For the text-containing cell, return its midpoint in [X, Y] coordinate format. 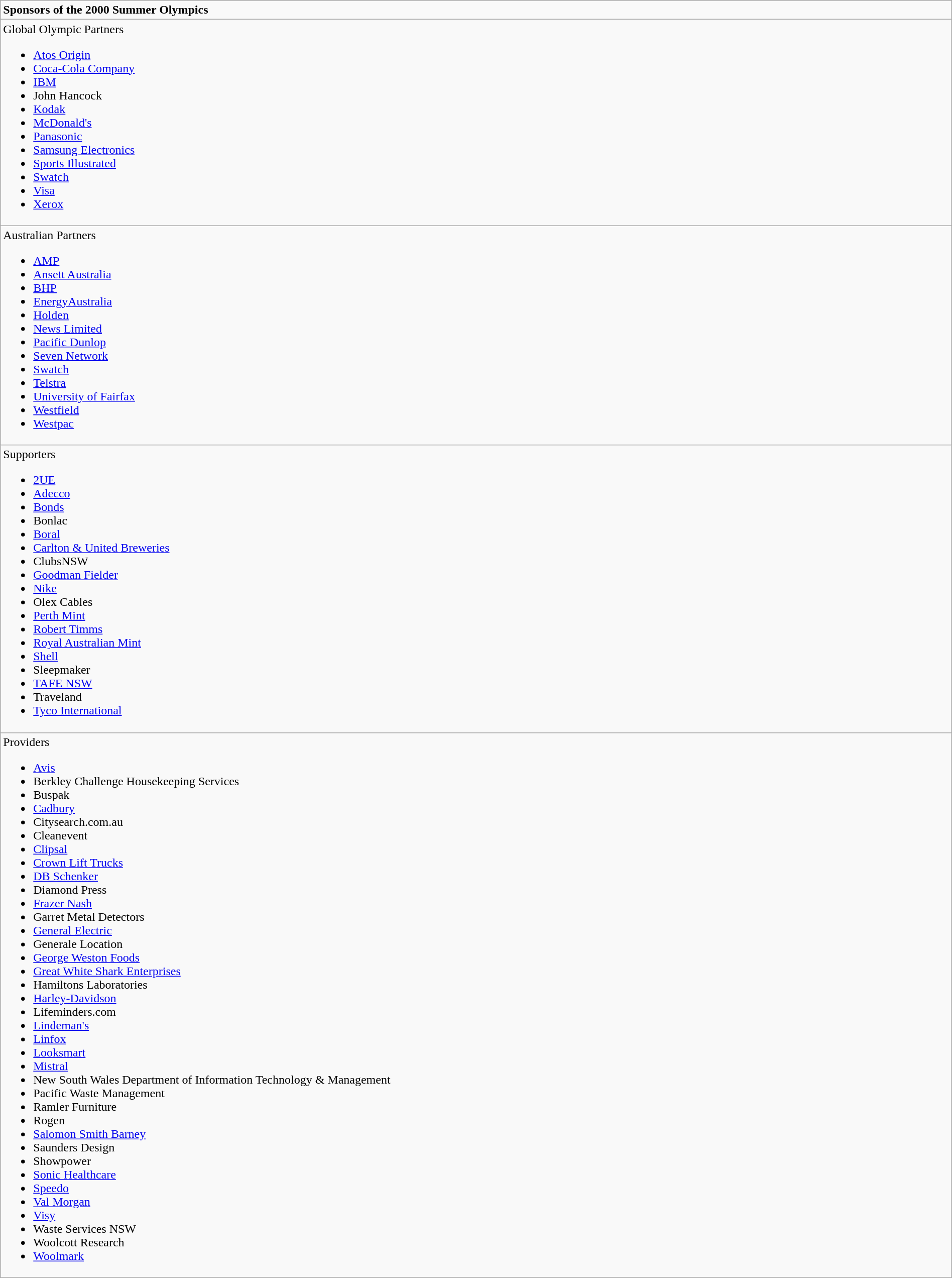
Global Olympic PartnersAtos OriginCoca-Cola CompanyIBMJohn HancockKodakMcDonald'sPanasonicSamsung ElectronicsSports IllustratedSwatchVisaXerox [476, 123]
Sponsors of the 2000 Summer Olympics [476, 10]
